Return the (x, y) coordinate for the center point of the cell that contains the specified text.  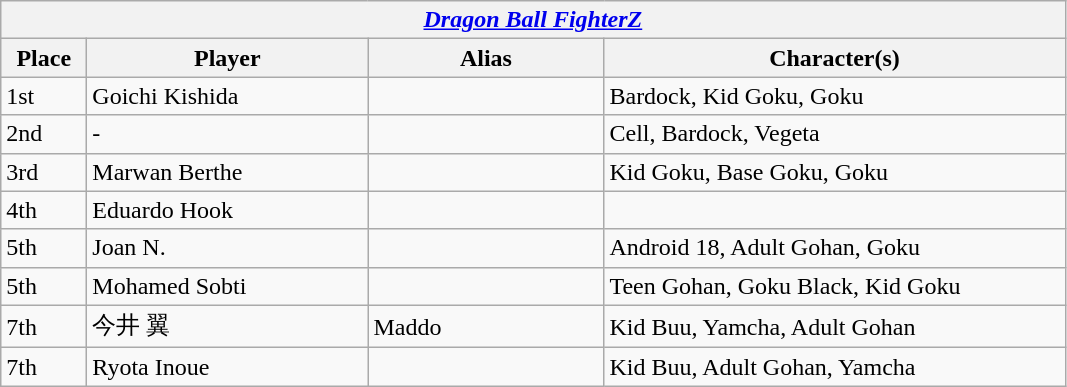
Ryota Inoue (228, 367)
1st (44, 96)
- (228, 134)
Mohamed Sobti (228, 286)
Alias (486, 58)
Kid Goku, Base Goku, Goku (834, 172)
Joan N. (228, 248)
3rd (44, 172)
Marwan Berthe (228, 172)
今井 翼 (228, 326)
Player (228, 58)
Character(s) (834, 58)
2nd (44, 134)
4th (44, 210)
Place (44, 58)
Eduardo Hook (228, 210)
Dragon Ball FighterZ (533, 20)
Maddo (486, 326)
Android 18, Adult Gohan, Goku (834, 248)
Teen Gohan, Goku Black, Kid Goku (834, 286)
Goichi Kishida (228, 96)
Kid Buu, Yamcha, Adult Gohan (834, 326)
Cell, Bardock, Vegeta (834, 134)
Bardock, Kid Goku, Goku (834, 96)
Kid Buu, Adult Gohan, Yamcha (834, 367)
